Search for the cell housing the specified text and yield its [X, Y] center coordinate. 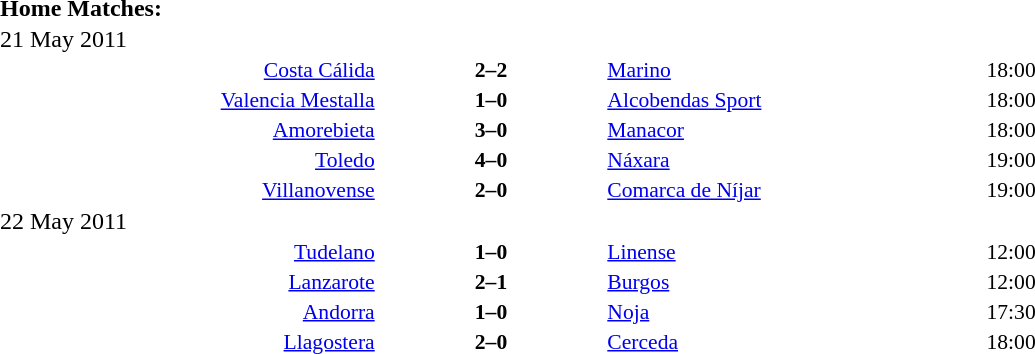
2–1 [492, 282]
Comarca de Níjar [795, 190]
Manacor [795, 130]
Marino [795, 70]
4–0 [492, 160]
2–0 [492, 190]
Náxara [795, 160]
Linense [795, 252]
3–0 [492, 130]
2–2 [492, 70]
Alcobendas Sport [795, 100]
Noja [795, 312]
Burgos [795, 282]
